For the text-containing cell, return its midpoint in (x, y) coordinate format. 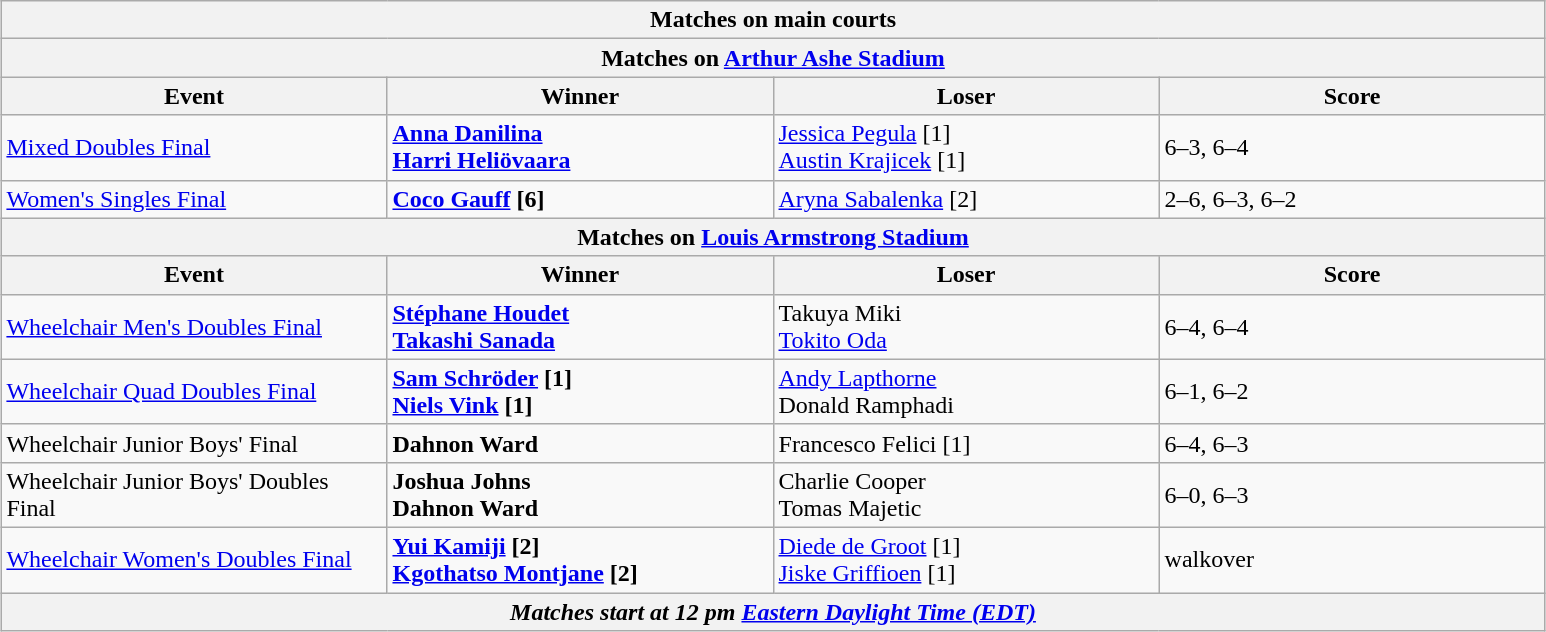
Yui Kamiji [2] Kgothatso Montjane [2] (580, 560)
Wheelchair Women's Doubles Final (194, 560)
Matches on Arthur Ashe Stadium (773, 58)
6–3, 6–4 (1352, 148)
Francesco Felici [1] (966, 443)
Aryna Sabalenka [2] (966, 199)
Wheelchair Junior Boys' Doubles Final (194, 494)
Wheelchair Men's Doubles Final (194, 326)
Joshua Johns Dahnon Ward (580, 494)
Matches on Louis Armstrong Stadium (773, 237)
Stéphane Houdet Takashi Sanada (580, 326)
Wheelchair Quad Doubles Final (194, 392)
Women's Singles Final (194, 199)
6–4, 6–3 (1352, 443)
Coco Gauff [6] (580, 199)
Matches on main courts (773, 20)
Wheelchair Junior Boys' Final (194, 443)
Matches start at 12 pm Eastern Daylight Time (EDT) (773, 611)
walkover (1352, 560)
Takuya Miki Tokito Oda (966, 326)
6–0, 6–3 (1352, 494)
6–1, 6–2 (1352, 392)
6–4, 6–4 (1352, 326)
Charlie Cooper Tomas Majetic (966, 494)
Anna Danilina Harri Heliövaara (580, 148)
Diede de Groot [1] Jiske Griffioen [1] (966, 560)
Dahnon Ward (580, 443)
Mixed Doubles Final (194, 148)
Sam Schröder [1] Niels Vink [1] (580, 392)
2–6, 6–3, 6–2 (1352, 199)
Jessica Pegula [1] Austin Krajicek [1] (966, 148)
Andy Lapthorne Donald Ramphadi (966, 392)
